Determine the [x, y] coordinate at the center of the cell enclosing the given text.  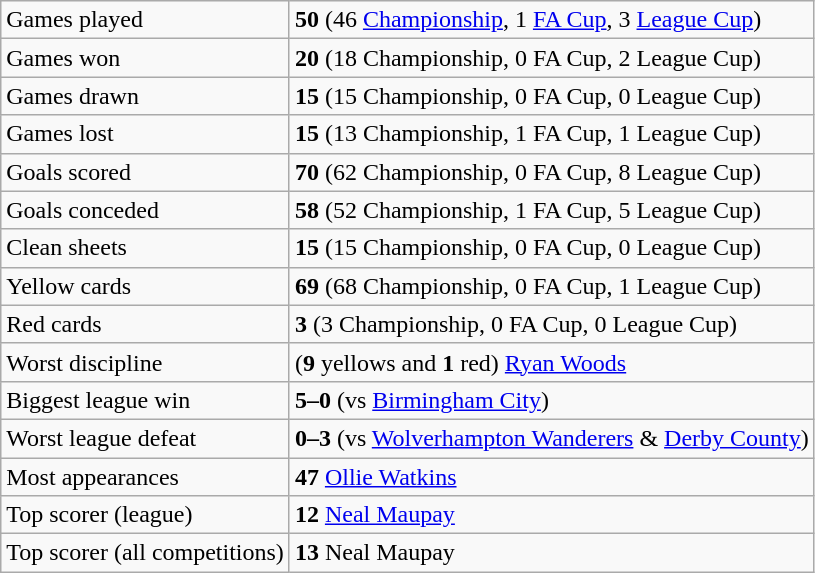
70 (62 Championship, 0 FA Cup, 8 League Cup) [552, 172]
12 Neal Maupay [552, 515]
Games lost [146, 134]
Goals conceded [146, 210]
20 (18 Championship, 0 FA Cup, 2 League Cup) [552, 58]
Goals scored [146, 172]
Red cards [146, 324]
Top scorer (league) [146, 515]
58 (52 Championship, 1 FA Cup, 5 League Cup) [552, 210]
Games drawn [146, 96]
0–3 (vs Wolverhampton Wanderers & Derby County) [552, 438]
Biggest league win [146, 400]
15 (13 Championship, 1 FA Cup, 1 League Cup) [552, 134]
Games won [146, 58]
50 (46 Championship, 1 FA Cup, 3 League Cup) [552, 20]
Games played [146, 20]
5–0 (vs Birmingham City) [552, 400]
3 (3 Championship, 0 FA Cup, 0 League Cup) [552, 324]
13 Neal Maupay [552, 553]
Worst discipline [146, 362]
Clean sheets [146, 248]
Worst league defeat [146, 438]
Yellow cards [146, 286]
Top scorer (all competitions) [146, 553]
69 (68 Championship, 0 FA Cup, 1 League Cup) [552, 286]
(9 yellows and 1 red) Ryan Woods [552, 362]
47 Ollie Watkins [552, 477]
Most appearances [146, 477]
